Identify which cell holds the provided text, then report its (x, y) central coordinate. 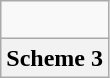
Scheme 3 (55, 58)
